Scan for the cell matching the given text and deliver its (x, y) coordinate at center. 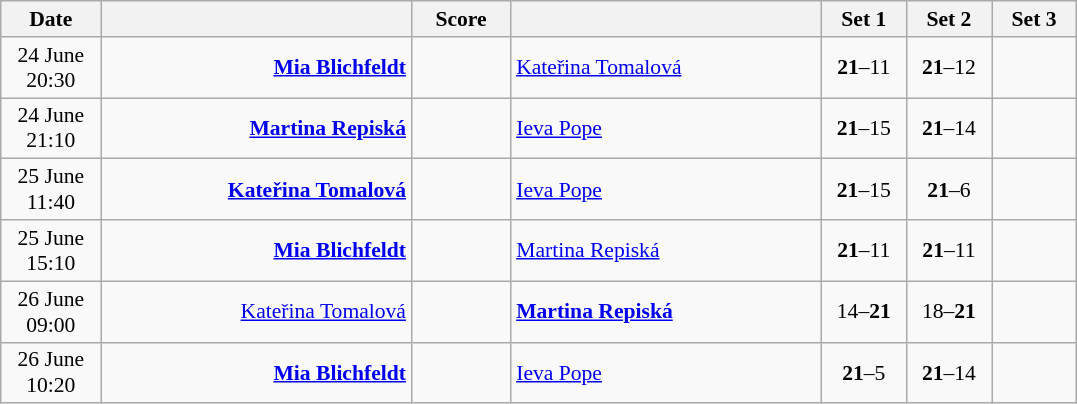
Set 1 (864, 19)
25 June15:10 (51, 250)
21–12 (948, 68)
25 June11:40 (51, 190)
Set 2 (948, 19)
Score (461, 19)
Date (51, 19)
21–5 (864, 372)
24 June21:10 (51, 128)
26 June10:20 (51, 372)
24 June20:30 (51, 68)
26 June09:00 (51, 312)
14–21 (864, 312)
21–6 (948, 190)
18–21 (948, 312)
Set 3 (1034, 19)
